Determine the (X, Y) coordinate at the center of the cell enclosing the given text.  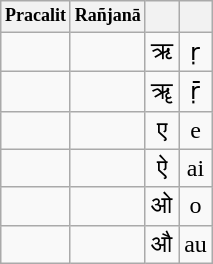
ओ (162, 206)
au (196, 244)
औ (162, 244)
ॠ (162, 91)
e (196, 130)
ṛ (196, 52)
Pracalit (36, 16)
ai (196, 168)
Rañjanā (108, 16)
ए (162, 130)
ऋ (162, 52)
ऐ (162, 168)
ṝ (196, 91)
o (196, 206)
